Scan for the cell matching the given text and deliver its [X, Y] coordinate at center. 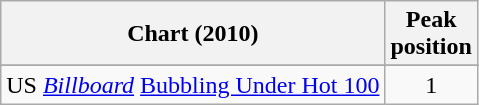
Chart (2010) [193, 34]
1 [431, 85]
US Billboard Bubbling Under Hot 100 [193, 85]
Peakposition [431, 34]
